Return the (x, y) coordinate for the center point of the cell that contains the specified text.  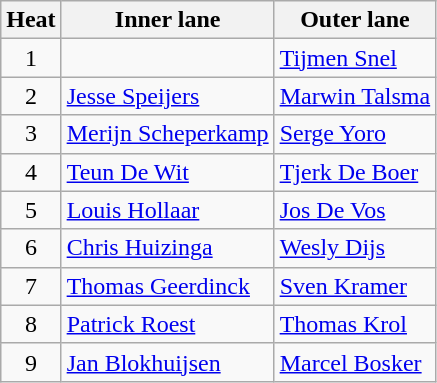
Thomas Krol (355, 324)
Tjerk De Boer (355, 172)
Jos De Vos (355, 210)
Tijmen Snel (355, 58)
Louis Hollaar (168, 210)
3 (31, 134)
Merijn Scheperkamp (168, 134)
Teun De Wit (168, 172)
Heat (31, 20)
Sven Kramer (355, 286)
4 (31, 172)
Jan Blokhuijsen (168, 362)
Inner lane (168, 20)
Serge Yoro (355, 134)
Thomas Geerdinck (168, 286)
Outer lane (355, 20)
9 (31, 362)
6 (31, 248)
5 (31, 210)
Wesly Dijs (355, 248)
2 (31, 96)
Patrick Roest (168, 324)
Chris Huizinga (168, 248)
7 (31, 286)
1 (31, 58)
Marwin Talsma (355, 96)
Marcel Bosker (355, 362)
Jesse Speijers (168, 96)
8 (31, 324)
